Provide the [x, y] coordinate of the cell's center where the given text is located.  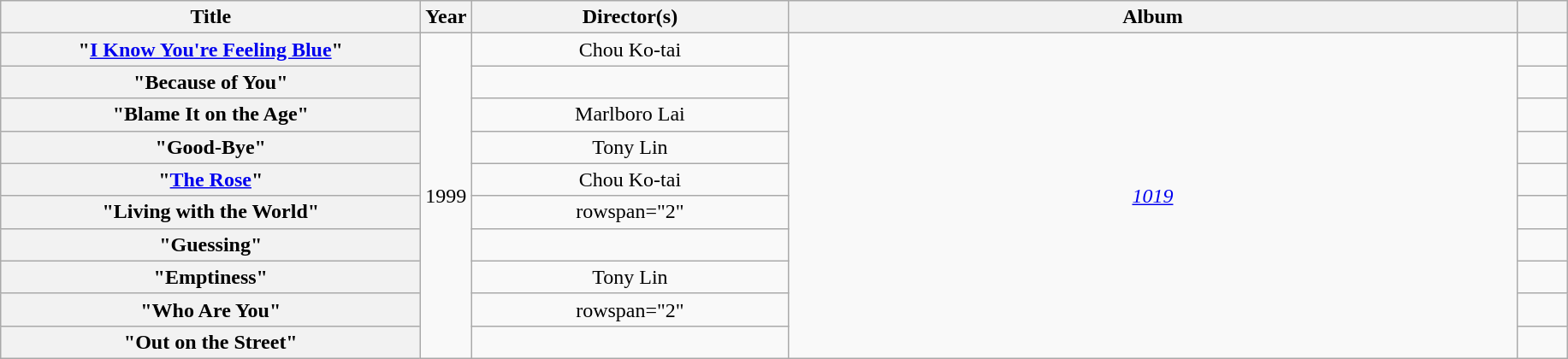
"Guessing" [210, 244]
Title [210, 17]
Year [447, 17]
Album [1153, 17]
"I Know You're Feeling Blue" [210, 50]
1019 [1153, 197]
"The Rose" [210, 179]
Marlboro Lai [630, 115]
"Living with the World" [210, 212]
"Good-Bye" [210, 147]
Director(s) [630, 17]
1999 [447, 197]
"Who Are You" [210, 309]
"Out on the Street" [210, 342]
"Because of You" [210, 82]
"Blame It on the Age" [210, 115]
"Emptiness" [210, 277]
